For the text-containing cell, return its midpoint in [x, y] coordinate format. 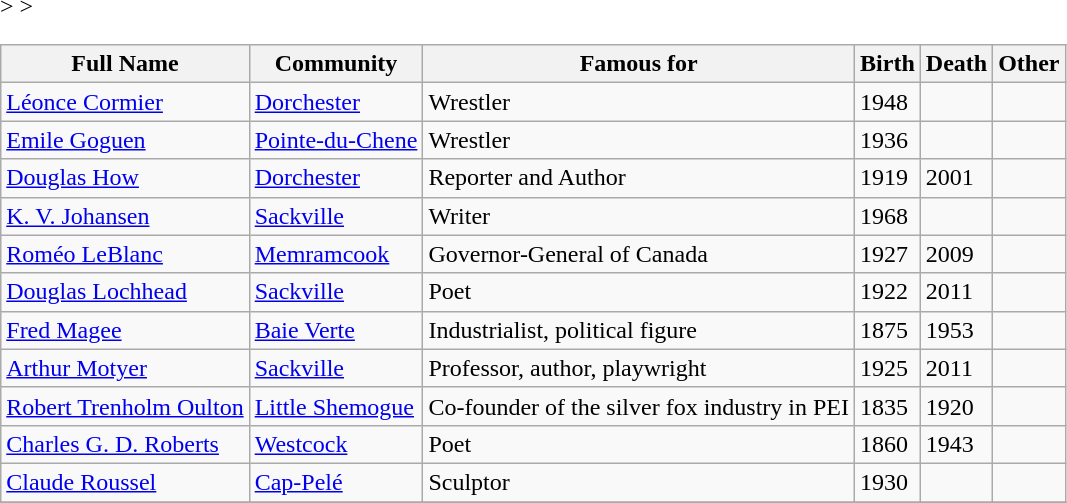
Other [1029, 64]
Co-founder of the silver fox industry in PEI [639, 406]
Fred Magee [125, 330]
K. V. Johansen [125, 216]
1920 [956, 406]
1860 [888, 444]
Emile Goguen [125, 140]
Birth [888, 64]
Westcock [336, 444]
Baie Verte [336, 330]
1953 [956, 330]
Industrialist, political figure [639, 330]
1919 [888, 178]
Writer [639, 216]
1835 [888, 406]
Governor-General of Canada [639, 254]
Sculptor [639, 482]
Cap-Pelé [336, 482]
1922 [888, 292]
2009 [956, 254]
2001 [956, 178]
Robert Trenholm Oulton [125, 406]
Pointe-du-Chene [336, 140]
Death [956, 64]
Douglas How [125, 178]
Little Shemogue [336, 406]
Community [336, 64]
Full Name [125, 64]
Claude Roussel [125, 482]
1943 [956, 444]
1936 [888, 140]
Douglas Lochhead [125, 292]
1925 [888, 368]
Arthur Motyer [125, 368]
Memramcook [336, 254]
Professor, author, playwright [639, 368]
Léonce Cormier [125, 102]
Reporter and Author [639, 178]
1968 [888, 216]
1927 [888, 254]
Famous for [639, 64]
1948 [888, 102]
Charles G. D. Roberts [125, 444]
1930 [888, 482]
Roméo LeBlanc [125, 254]
1875 [888, 330]
